Search for the cell housing the specified text and yield its (X, Y) center coordinate. 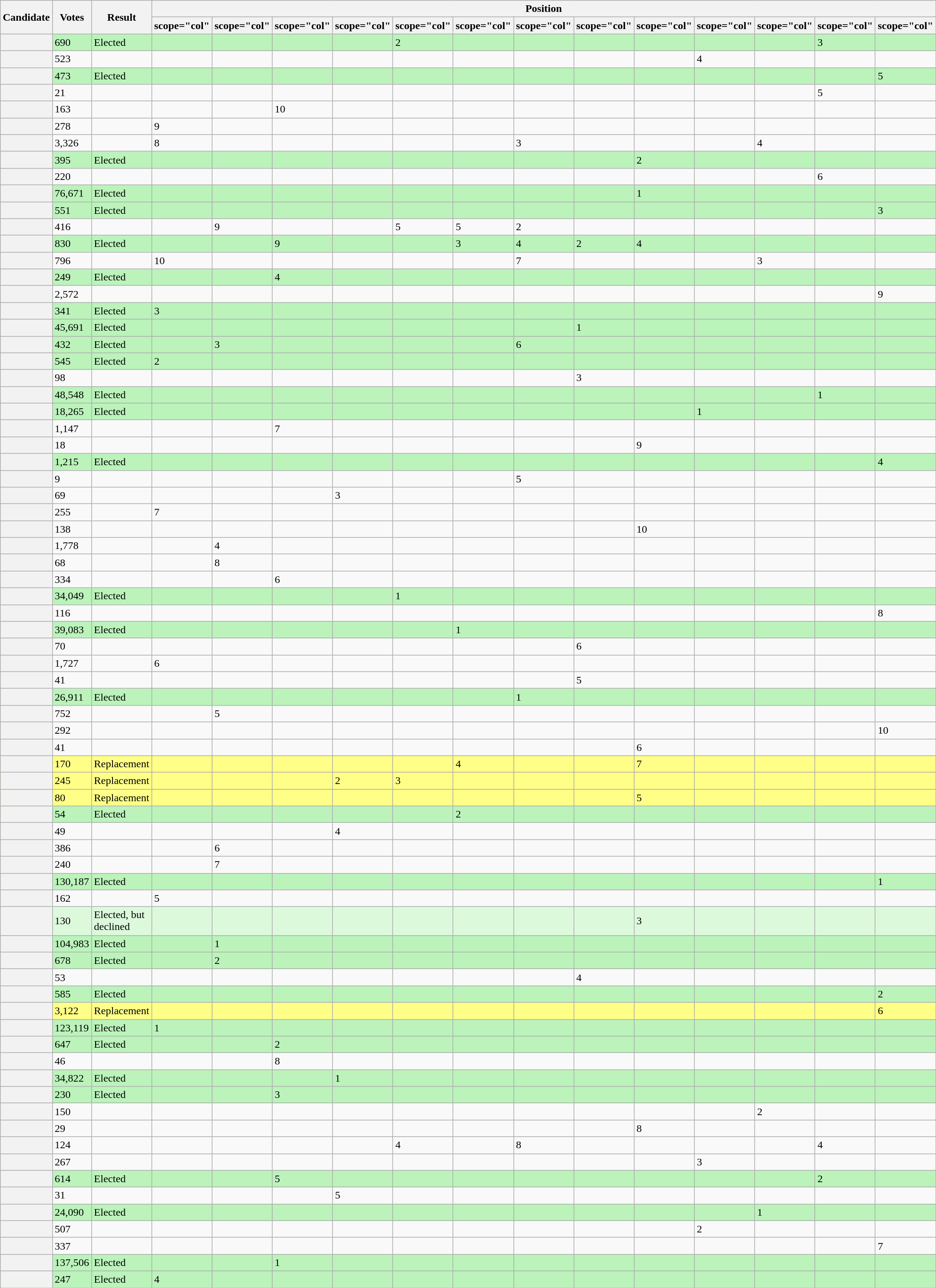
Elected, butdeclined (122, 921)
24,090 (71, 1212)
46 (71, 1061)
278 (71, 126)
551 (71, 210)
249 (71, 277)
473 (71, 76)
752 (71, 713)
507 (71, 1229)
690 (71, 42)
3,326 (71, 143)
53 (71, 977)
1,778 (71, 546)
80 (71, 798)
255 (71, 512)
26,911 (71, 697)
69 (71, 496)
98 (71, 378)
130 (71, 921)
247 (71, 1279)
138 (71, 529)
1,147 (71, 428)
545 (71, 361)
796 (71, 261)
2,572 (71, 294)
163 (71, 109)
523 (71, 59)
49 (71, 831)
416 (71, 227)
76,671 (71, 193)
240 (71, 865)
292 (71, 730)
585 (71, 994)
21 (71, 93)
150 (71, 1112)
162 (71, 898)
137,506 (71, 1262)
Position (543, 9)
3,122 (71, 1011)
Result (122, 17)
1,215 (71, 462)
267 (71, 1162)
34,822 (71, 1078)
1,727 (71, 663)
245 (71, 781)
432 (71, 344)
334 (71, 579)
34,049 (71, 596)
647 (71, 1045)
124 (71, 1145)
54 (71, 814)
386 (71, 848)
31 (71, 1195)
39,083 (71, 630)
29 (71, 1128)
123,119 (71, 1028)
45,691 (71, 328)
170 (71, 764)
18 (71, 445)
830 (71, 244)
70 (71, 646)
48,548 (71, 395)
678 (71, 960)
68 (71, 563)
337 (71, 1246)
104,983 (71, 944)
395 (71, 160)
614 (71, 1179)
Candidate (26, 17)
341 (71, 311)
130,187 (71, 881)
230 (71, 1095)
Votes (71, 17)
220 (71, 176)
116 (71, 613)
18,265 (71, 411)
